Output the [x, y] coordinate of the center of the cell containing the given text.  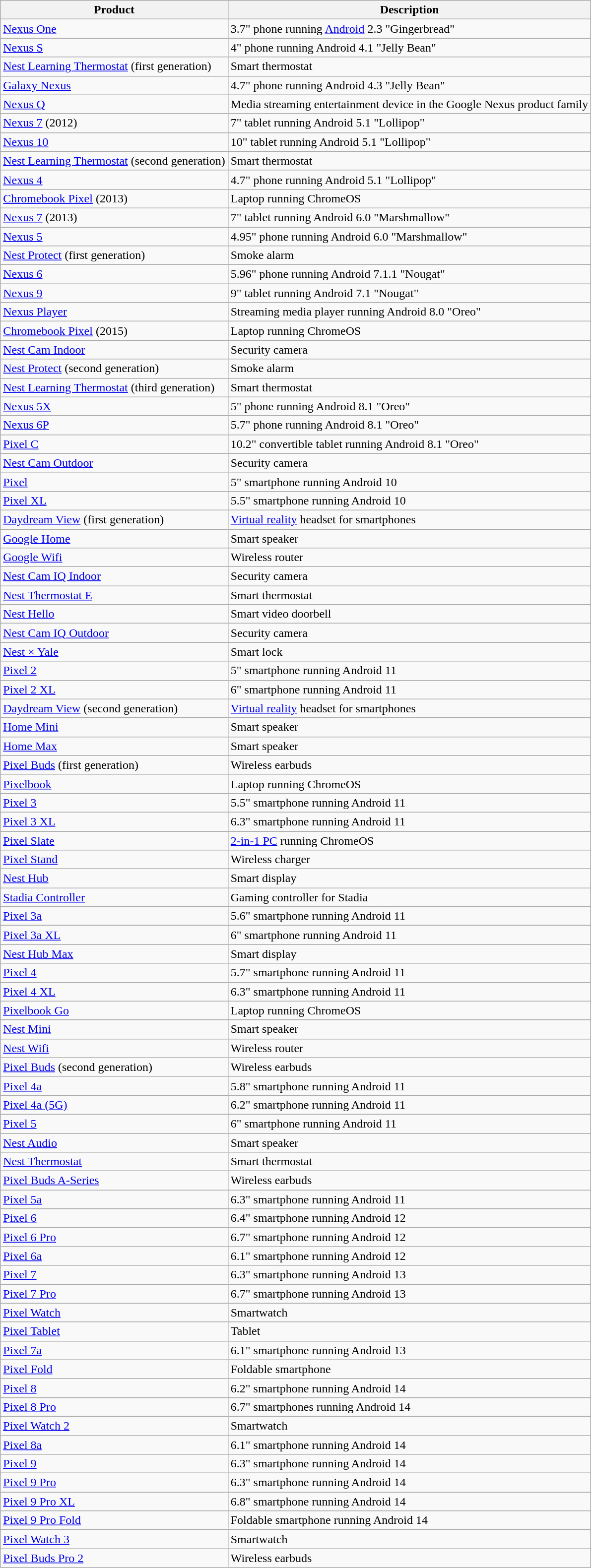
Nest Cam Outdoor [114, 463]
Media streaming entertainment device in the Google Nexus product family [409, 104]
3.7" phone running Android 2.3 "Gingerbread" [409, 29]
Home Mini [114, 727]
Pixel Fold [114, 1369]
Nest Protect (second generation) [114, 369]
4" phone running Android 4.1 "Jelly Bean" [409, 48]
Pixel 7 [114, 1275]
Nexus 4 [114, 180]
5.6" smartphone running Android 11 [409, 916]
5.5" smartphone running Android 10 [409, 501]
5.7" smartphone running Android 11 [409, 973]
Pixel Slate [114, 841]
Pixel Tablet [114, 1331]
Nest Wifi [114, 1048]
Pixel 6 Pro [114, 1237]
6.7" smartphones running Android 14 [409, 1407]
Foldable smartphone running Android 14 [409, 1520]
Nest Cam IQ Outdoor [114, 633]
Pixel Buds (second generation) [114, 1067]
Pixel XL [114, 501]
5" smartphone running Android 10 [409, 482]
Pixel 3 [114, 803]
Nest Thermostat [114, 1162]
5.7" phone running Android 8.1 "Oreo" [409, 425]
Galaxy Nexus [114, 85]
Pixel Buds A-Series [114, 1181]
6.4" smartphone running Android 12 [409, 1218]
Pixel 6 [114, 1218]
Streaming media player running Android 8.0 "Oreo" [409, 312]
Pixel 3a [114, 916]
Nexus Player [114, 312]
5" phone running Android 8.1 "Oreo" [409, 406]
10" tablet running Android 5.1 "Lollipop" [409, 142]
Pixelbook Go [114, 1010]
Nexus 5X [114, 406]
Product [114, 10]
5.8" smartphone running Android 11 [409, 1086]
Pixelbook [114, 784]
Pixel 4a [114, 1086]
Pixel Watch [114, 1313]
Pixel Watch 2 [114, 1426]
10.2" convertible tablet running Android 8.1 "Oreo" [409, 444]
Pixel 2 XL [114, 690]
6.1" smartphone running Android 12 [409, 1256]
Daydream View (first generation) [114, 519]
Nest Cam Indoor [114, 350]
Nest Learning Thermostat (third generation) [114, 387]
7" tablet running Android 6.0 "Marshmallow" [409, 217]
Pixel 3 XL [114, 821]
Nexus 10 [114, 142]
Pixel Buds (first generation) [114, 765]
6.1" smartphone running Android 13 [409, 1350]
Stadia Controller [114, 897]
6.2" smartphone running Android 14 [409, 1388]
Nest Thermostat E [114, 595]
Nest Mini [114, 1029]
Daydream View (second generation) [114, 708]
Nexus One [114, 29]
Nexus 9 [114, 293]
Pixel [114, 482]
Pixel 5 [114, 1124]
Pixel Stand [114, 860]
Pixel Watch 3 [114, 1539]
4.95" phone running Android 6.0 "Marshmallow" [409, 237]
Pixel 2 [114, 671]
6.8" smartphone running Android 14 [409, 1502]
Nexus 5 [114, 237]
4.7" phone running Android 4.3 "Jelly Bean" [409, 85]
Pixel 9 Pro XL [114, 1502]
Tablet [409, 1331]
Pixel 8a [114, 1445]
Pixel 8 [114, 1388]
Nest Hub Max [114, 954]
Nest Hello [114, 614]
9" tablet running Android 7.1 "Nougat" [409, 293]
Pixel 5a [114, 1199]
5" smartphone running Android 11 [409, 671]
Description [409, 10]
Chromebook Pixel (2013) [114, 198]
Nest Learning Thermostat (second generation) [114, 161]
Nest Cam IQ Indoor [114, 576]
Nexus 6P [114, 425]
6.1" smartphone running Android 14 [409, 1445]
Nexus 7 (2013) [114, 217]
Nest Hub [114, 878]
2-in-1 PC running ChromeOS [409, 841]
Pixel 9 Pro [114, 1483]
Smart video doorbell [409, 614]
Pixel Buds Pro 2 [114, 1558]
Google Home [114, 538]
4.7" phone running Android 5.1 "Lollipop" [409, 180]
5.96" phone running Android 7.1.1 "Nougat" [409, 274]
Pixel 7 Pro [114, 1294]
6.7" smartphone running Android 13 [409, 1294]
Pixel 4a (5G) [114, 1105]
Gaming controller for Stadia [409, 897]
Nest × Yale [114, 652]
Pixel 9 [114, 1464]
Nest Protect (first generation) [114, 255]
Home Max [114, 746]
Nexus 6 [114, 274]
Pixel C [114, 444]
6.3" smartphone running Android 13 [409, 1275]
Pixel 7a [114, 1350]
5.5" smartphone running Android 11 [409, 803]
Chromebook Pixel (2015) [114, 331]
Pixel 8 Pro [114, 1407]
Nest Learning Thermostat (first generation) [114, 66]
Nexus 7 (2012) [114, 123]
Nexus Q [114, 104]
Pixel 3a XL [114, 935]
Nexus S [114, 48]
Pixel 9 Pro Fold [114, 1520]
Nest Audio [114, 1142]
Wireless charger [409, 860]
6.7" smartphone running Android 12 [409, 1237]
6.2" smartphone running Android 11 [409, 1105]
Pixel 4 [114, 973]
Foldable smartphone [409, 1369]
7" tablet running Android 5.1 "Lollipop" [409, 123]
Pixel 6a [114, 1256]
Pixel 4 XL [114, 992]
Smart lock [409, 652]
Google Wifi [114, 558]
